Capture the cell that displays the provided text and extract its [x, y] central coordinate. 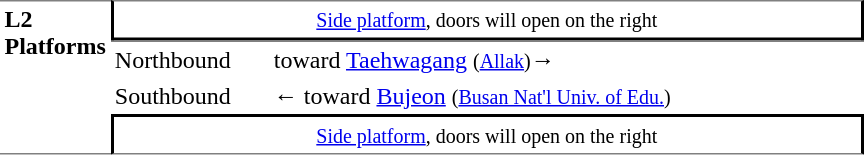
Southbound [190, 96]
toward Taehwagang (Allak)→ [566, 59]
Northbound [190, 59]
L2Platforms [55, 77]
← toward Bujeon (Busan Nat'l Univ. of Edu.) [566, 96]
